Capture the cell that displays the provided text and extract its (X, Y) central coordinate. 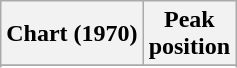
Chart (1970) (72, 34)
Peak position (189, 34)
